For the text-containing cell, return its midpoint in (X, Y) coordinate format. 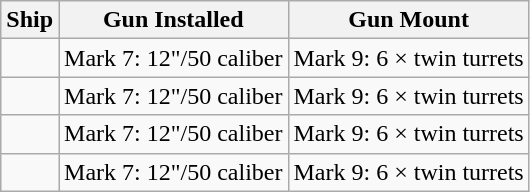
Gun Mount (408, 20)
Gun Installed (174, 20)
Ship (30, 20)
